Find where the given text appears and provide that cell's center as (x, y) coordinate. 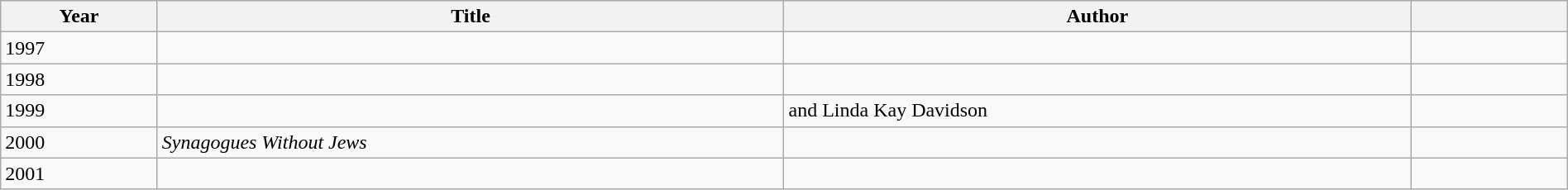
Title (471, 17)
2001 (79, 173)
1999 (79, 111)
1997 (79, 48)
Author (1097, 17)
and Linda Kay Davidson (1097, 111)
1998 (79, 79)
2000 (79, 142)
Synagogues Without Jews (471, 142)
Year (79, 17)
